Scan for the cell matching the given text and deliver its (x, y) coordinate at center. 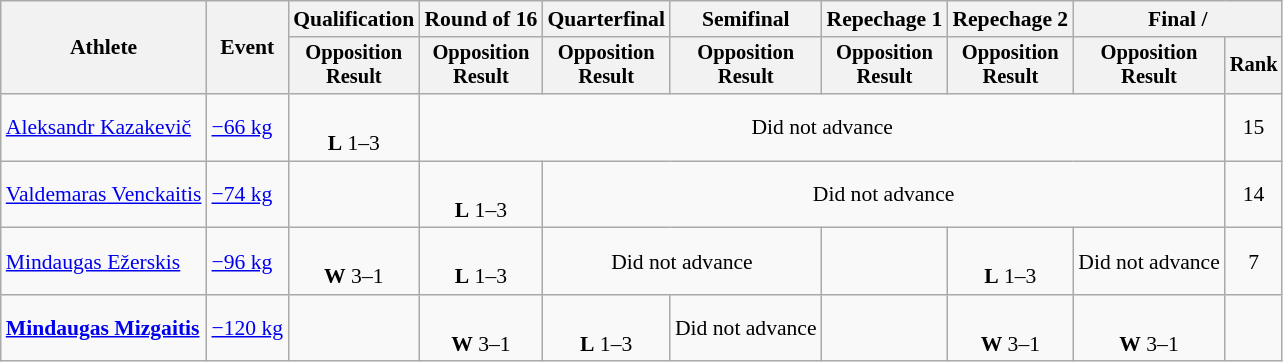
−74 kg (247, 194)
−66 kg (247, 128)
−96 kg (247, 262)
14 (1254, 194)
Quarterfinal (606, 19)
Mindaugas Ežerskis (104, 262)
Valdemaras Venckaitis (104, 194)
−120 kg (247, 328)
Round of 16 (480, 19)
Aleksandr Kazakevič (104, 128)
Rank (1254, 66)
Qualification (354, 19)
Athlete (104, 48)
Semifinal (746, 19)
7 (1254, 262)
Event (247, 48)
Final / (1178, 19)
Repechage 2 (1010, 19)
Repechage 1 (885, 19)
15 (1254, 128)
Mindaugas Mizgaitis (104, 328)
